Capture the cell that displays the provided text and extract its [X, Y] central coordinate. 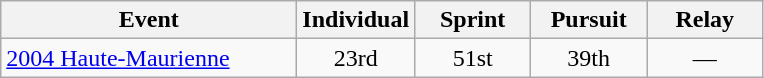
2004 Haute-Maurienne [149, 58]
— [705, 58]
Sprint [473, 20]
Individual [356, 20]
Pursuit [589, 20]
51st [473, 58]
Relay [705, 20]
23rd [356, 58]
Event [149, 20]
39th [589, 58]
